Determine the [X, Y] coordinate at the center of the cell enclosing the given text.  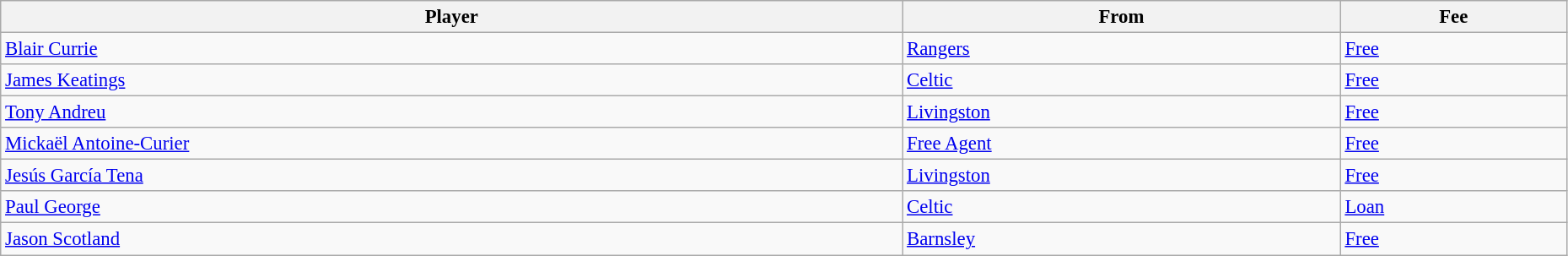
From [1122, 17]
Mickaël Antoine-Curier [452, 144]
Paul George [452, 207]
Fee [1453, 17]
Rangers [1122, 49]
Tony Andreu [452, 112]
James Keatings [452, 80]
Loan [1453, 207]
Jason Scotland [452, 239]
Player [452, 17]
Free Agent [1122, 144]
Blair Currie [452, 49]
Barnsley [1122, 239]
Jesús García Tena [452, 176]
